From the cell containing the given text, extract its center point as [x, y] coordinate. 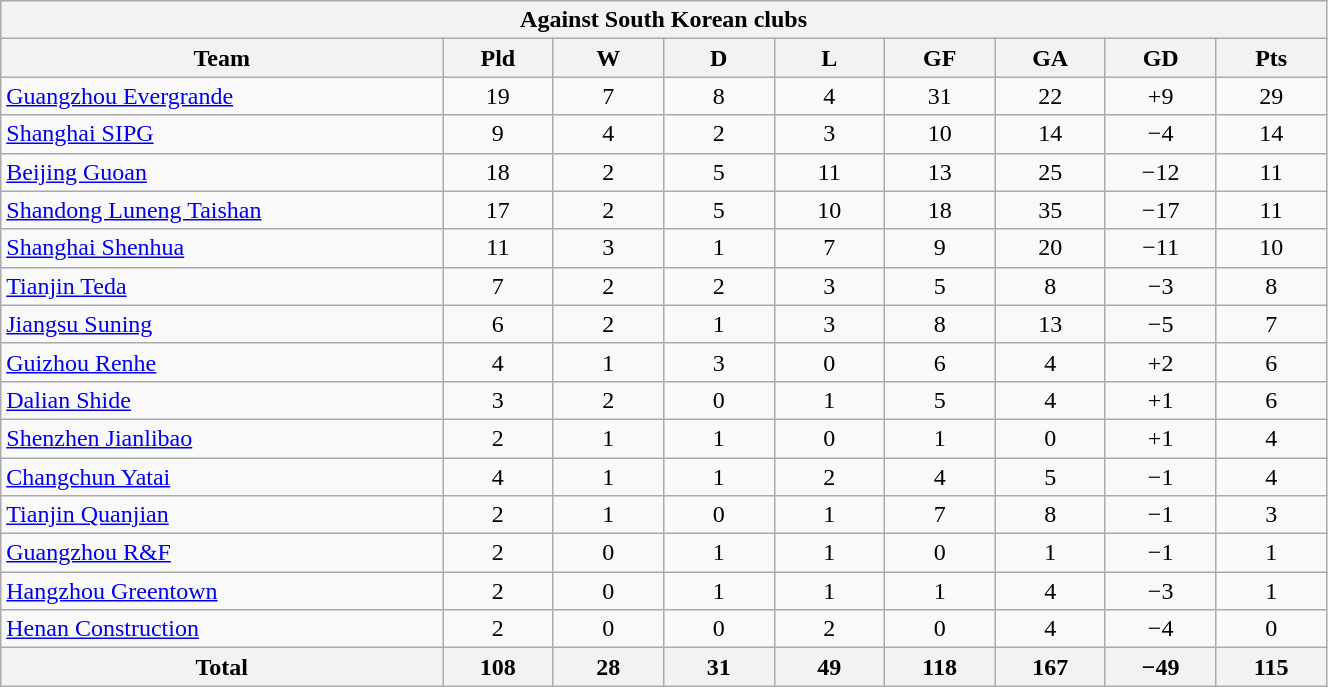
Guizhou Renhe [222, 362]
108 [498, 667]
Shanghai SIPG [222, 134]
Dalian Shide [222, 400]
Team [222, 58]
118 [939, 667]
W [608, 58]
Pld [498, 58]
+2 [1160, 362]
−11 [1160, 248]
Changchun Yatai [222, 477]
Guangzhou Evergrande [222, 96]
49 [829, 667]
167 [1050, 667]
Against South Korean clubs [664, 20]
17 [498, 210]
+9 [1160, 96]
GD [1160, 58]
Guangzhou R&F [222, 553]
22 [1050, 96]
D [719, 58]
GA [1050, 58]
35 [1050, 210]
Shandong Luneng Taishan [222, 210]
Beijing Guoan [222, 172]
Total [222, 667]
Hangzhou Greentown [222, 591]
L [829, 58]
Tianjin Quanjian [222, 515]
−12 [1160, 172]
Shenzhen Jianlibao [222, 438]
Henan Construction [222, 629]
25 [1050, 172]
Pts [1272, 58]
Shanghai Shenhua [222, 248]
−5 [1160, 324]
28 [608, 667]
−49 [1160, 667]
20 [1050, 248]
Jiangsu Suning [222, 324]
29 [1272, 96]
19 [498, 96]
GF [939, 58]
115 [1272, 667]
Tianjin Teda [222, 286]
−17 [1160, 210]
